Return the [X, Y] coordinate for the center point of the cell that contains the specified text.  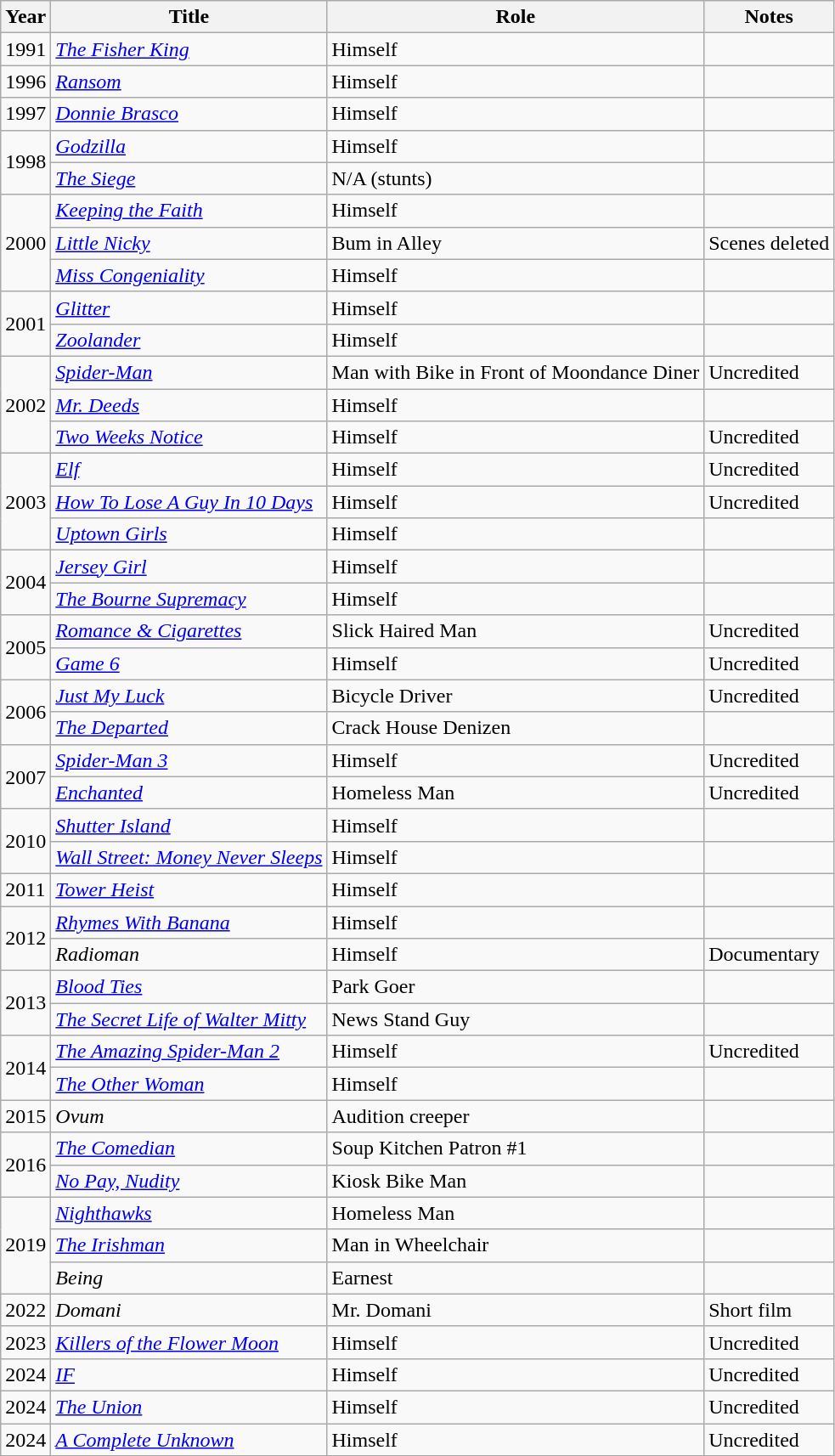
1991 [25, 49]
Rhymes With Banana [189, 922]
2002 [25, 404]
1997 [25, 114]
Mr. Deeds [189, 405]
The Amazing Spider-Man 2 [189, 1052]
Game 6 [189, 663]
2005 [25, 647]
2007 [25, 776]
Bicycle Driver [516, 696]
2006 [25, 712]
Killers of the Flower Moon [189, 1342]
2001 [25, 324]
1998 [25, 162]
2012 [25, 938]
Mr. Domani [516, 1310]
Bum in Alley [516, 243]
2022 [25, 1310]
News Stand Guy [516, 1019]
Kiosk Bike Man [516, 1181]
Ovum [189, 1116]
2011 [25, 889]
Crack House Denizen [516, 728]
Blood Ties [189, 987]
Romance & Cigarettes [189, 631]
Notes [770, 17]
A Complete Unknown [189, 1440]
Elf [189, 470]
Earnest [516, 1278]
Jersey Girl [189, 567]
2015 [25, 1116]
Role [516, 17]
Tower Heist [189, 889]
Documentary [770, 955]
Spider-Man [189, 372]
Spider-Man 3 [189, 760]
The Union [189, 1407]
Nighthawks [189, 1213]
Keeping the Faith [189, 211]
2003 [25, 502]
Shutter Island [189, 825]
Godzilla [189, 146]
Glitter [189, 308]
Just My Luck [189, 696]
The Siege [189, 178]
How To Lose A Guy In 10 Days [189, 502]
The Bourne Supremacy [189, 599]
Domani [189, 1310]
The Irishman [189, 1245]
The Comedian [189, 1148]
Year [25, 17]
Wall Street: Money Never Sleeps [189, 857]
Two Weeks Notice [189, 437]
Donnie Brasco [189, 114]
Audition creeper [516, 1116]
Slick Haired Man [516, 631]
Little Nicky [189, 243]
Zoolander [189, 340]
2013 [25, 1003]
IF [189, 1374]
2016 [25, 1165]
Enchanted [189, 793]
Radioman [189, 955]
Ransom [189, 82]
Man with Bike in Front of Moondance Diner [516, 372]
The Secret Life of Walter Mitty [189, 1019]
Scenes deleted [770, 243]
Title [189, 17]
2023 [25, 1342]
No Pay, Nudity [189, 1181]
Man in Wheelchair [516, 1245]
Miss Congeniality [189, 275]
1996 [25, 82]
Uptown Girls [189, 534]
The Fisher King [189, 49]
The Departed [189, 728]
Park Goer [516, 987]
2019 [25, 1245]
2010 [25, 841]
Soup Kitchen Patron #1 [516, 1148]
Being [189, 1278]
2014 [25, 1068]
2004 [25, 583]
2000 [25, 243]
The Other Woman [189, 1084]
Short film [770, 1310]
N/A (stunts) [516, 178]
